Return the (x, y) coordinate for the center point of the cell that contains the specified text.  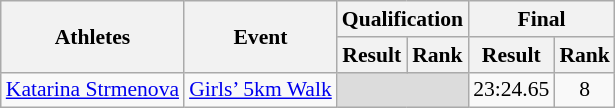
Qualification (402, 19)
Girls’ 5km Walk (260, 90)
23:24.65 (511, 90)
Event (260, 36)
Katarina Strmenova (92, 90)
Athletes (92, 36)
Final (542, 19)
8 (584, 90)
